Output the (X, Y) coordinate of the center of the cell containing the given text.  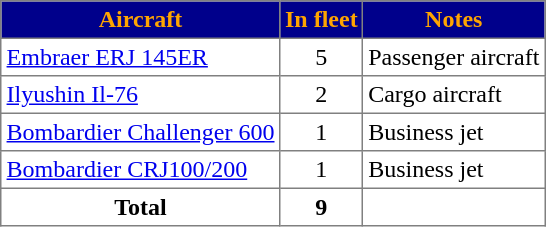
2 (322, 95)
Total (140, 207)
Ilyushin Il-76 (140, 95)
Bombardier CRJ100/200 (140, 170)
Passenger aircraft (454, 57)
5 (322, 57)
Embraer ERJ 145ER (140, 57)
Notes (454, 20)
In fleet (322, 20)
9 (322, 207)
Aircraft (140, 20)
Cargo aircraft (454, 95)
Bombardier Challenger 600 (140, 132)
